Output the [X, Y] coordinate of the center of the cell containing the given text.  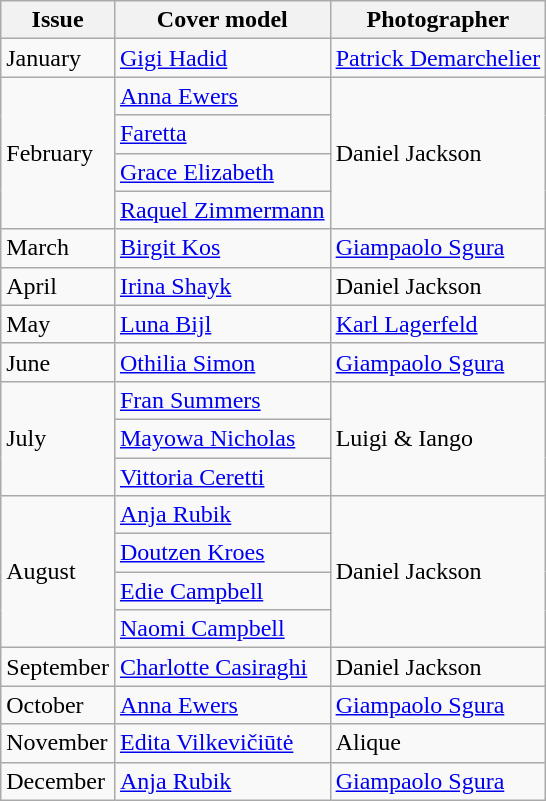
Raquel Zimmermann [222, 210]
June [58, 362]
Naomi Campbell [222, 629]
Mayowa Nicholas [222, 438]
Luigi & Iango [438, 438]
Othilia Simon [222, 362]
December [58, 781]
May [58, 324]
Vittoria Ceretti [222, 477]
Karl Lagerfeld [438, 324]
September [58, 667]
Fran Summers [222, 400]
March [58, 248]
Gigi Hadid [222, 58]
Irina Shayk [222, 286]
Issue [58, 20]
October [58, 705]
Grace Elizabeth [222, 172]
Cover model [222, 20]
Doutzen Kroes [222, 553]
Patrick Demarchelier [438, 58]
Faretta [222, 134]
July [58, 438]
November [58, 743]
Alique [438, 743]
February [58, 153]
August [58, 572]
April [58, 286]
Edita Vilkevičiūtė [222, 743]
Birgit Kos [222, 248]
Charlotte Casiraghi [222, 667]
Luna Bijl [222, 324]
Photographer [438, 20]
Edie Campbell [222, 591]
January [58, 58]
